For the text-containing cell, return its midpoint in [X, Y] coordinate format. 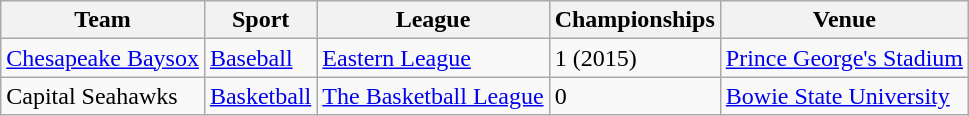
Sport [260, 20]
Chesapeake Baysox [103, 58]
1 (2015) [634, 58]
Venue [844, 20]
League [433, 20]
0 [634, 96]
Capital Seahawks [103, 96]
Eastern League [433, 58]
Bowie State University [844, 96]
Baseball [260, 58]
Basketball [260, 96]
Championships [634, 20]
The Basketball League [433, 96]
Prince George's Stadium [844, 58]
Team [103, 20]
